Capture the cell that displays the provided text and extract its (x, y) central coordinate. 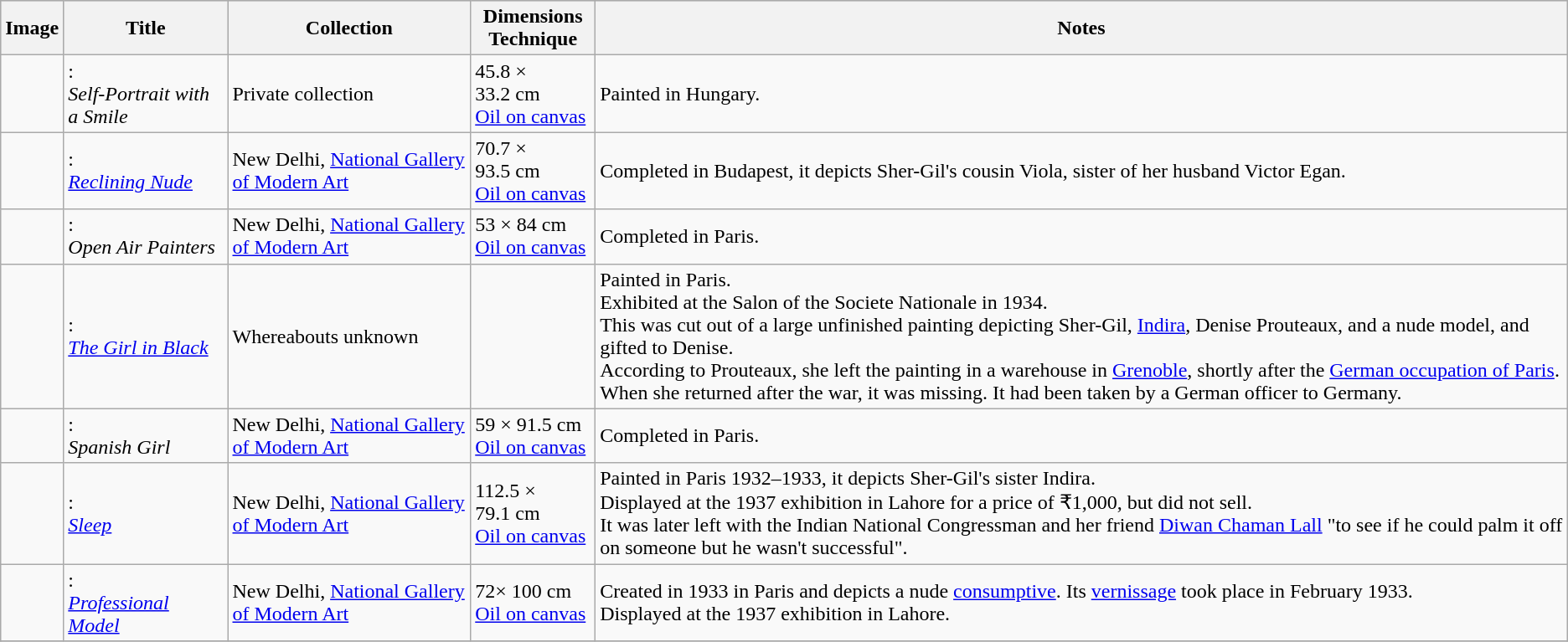
Created in 1933 in Paris and depicts a nude consumptive. Its vernissage took place in February 1933.Displayed at the 1937 exhibition in Lahore. (1082, 603)
Collection (349, 28)
45.8 × 33.2 cmOil on canvas (533, 94)
53 × 84 cmOil on canvas (533, 236)
:Self-Portrait with a Smile (146, 94)
Whereabouts unknown (349, 336)
DimensionsTechnique (533, 28)
Painted in Hungary. (1082, 94)
112.5 × 79.1 cmOil on canvas (533, 514)
:Open Air Painters (146, 236)
:Sleep (146, 514)
Private collection (349, 94)
:Reclining Nude (146, 171)
72× 100 cmOil on canvas (533, 603)
Notes (1082, 28)
Title (146, 28)
:The Girl in Black (146, 336)
Completed in Budapest, it depicts Sher-Gil's cousin Viola, sister of her husband Victor Egan. (1082, 171)
70.7 × 93.5 cmOil on canvas (533, 171)
Image (32, 28)
59 × 91.5 cmOil on canvas (533, 435)
:Professional Model (146, 603)
:Spanish Girl (146, 435)
